Pinpoint the cell where the given text exists, returning its [x, y] midpoint coordinate. 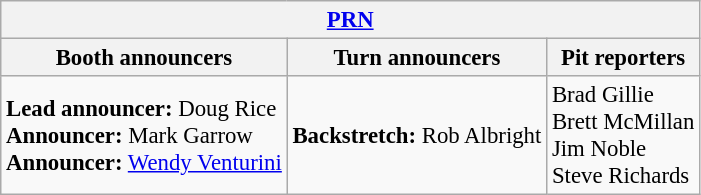
Lead announcer: Doug RiceAnnouncer: Mark GarrowAnnouncer: Wendy Venturini [144, 136]
Booth announcers [144, 58]
Turn announcers [417, 58]
Backstretch: Rob Albright [417, 136]
Brad GillieBrett McMillanJim NobleSteve Richards [624, 136]
PRN [350, 20]
Pit reporters [624, 58]
